Pinpoint the cell where the given text exists, returning its (x, y) midpoint coordinate. 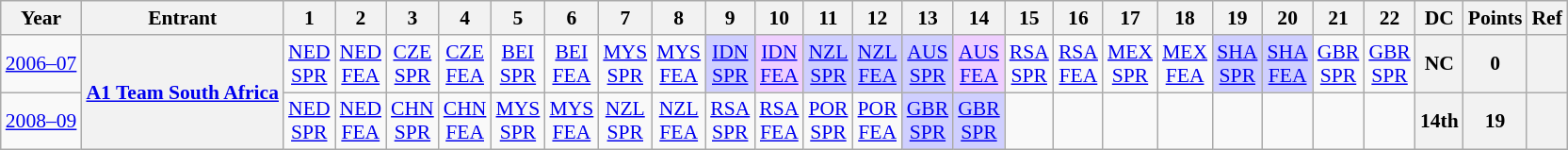
MEXSPR (1130, 64)
13 (929, 18)
5 (518, 18)
A1 Team South Africa (183, 92)
22 (1390, 18)
8 (678, 18)
Entrant (183, 18)
NC (1439, 64)
2 (361, 18)
MEXFEA (1185, 64)
SHASPR (1237, 64)
15 (1029, 18)
2008–09 (41, 121)
PORFEA (878, 121)
12 (878, 18)
AUSFEA (979, 64)
IDNFEA (779, 64)
14 (979, 18)
21 (1339, 18)
18 (1185, 18)
9 (730, 18)
10 (779, 18)
Year (41, 18)
CZEFEA (465, 64)
0 (1495, 64)
20 (1286, 18)
PORSPR (828, 121)
2006–07 (41, 64)
7 (625, 18)
AUSSPR (929, 64)
Ref (1546, 18)
SHAFEA (1286, 64)
CHNFEA (465, 121)
IDNSPR (730, 64)
1 (309, 18)
Points (1495, 18)
17 (1130, 18)
CHNSPR (412, 121)
DC (1439, 18)
11 (828, 18)
14th (1439, 121)
6 (571, 18)
BEIFEA (571, 64)
CZESPR (412, 64)
BEISPR (518, 64)
16 (1078, 18)
4 (465, 18)
3 (412, 18)
